Determine the (x, y) coordinate at the center of the cell enclosing the given text.  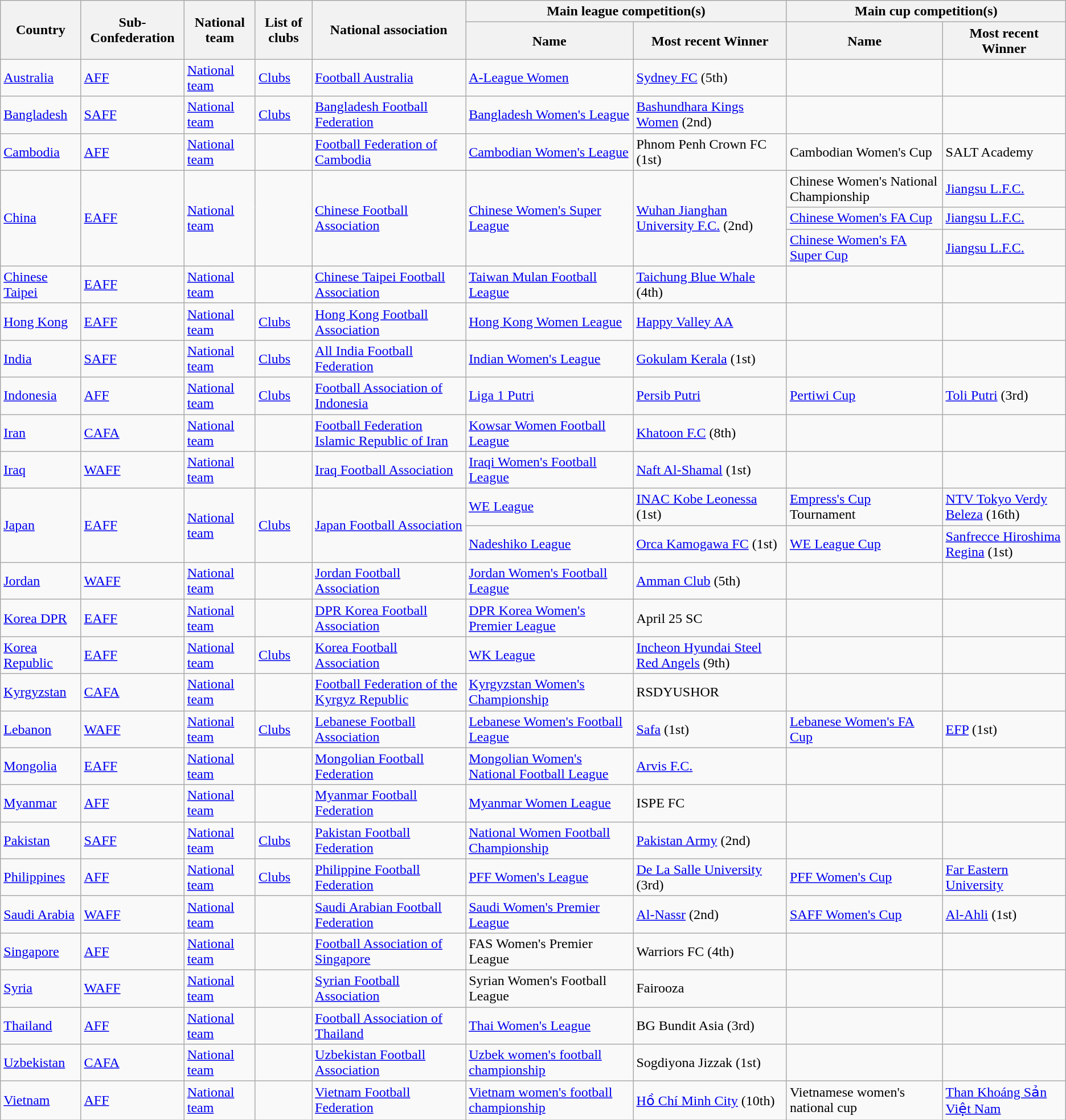
Jordan Football Association (389, 581)
National Women Football Championship (550, 840)
EFP (1st) (1004, 729)
Cambodian Women's League (550, 151)
Thai Women's League (550, 1025)
Kyrgyzstan (41, 692)
National association (389, 30)
Singapore (41, 951)
Japan Football Association (389, 526)
Bangladesh (41, 115)
Football Federation of Cambodia (389, 151)
Bashundhara Kings Women (2nd) (710, 115)
Mongolian Women's National Football League (550, 766)
Fairooza (710, 988)
Uzbek women's football championship (550, 1062)
Far Eastern University (1004, 877)
Sogdiyona Jizzak (1st) (710, 1062)
Lebanese Football Association (389, 729)
Iraq Football Association (389, 470)
India (41, 359)
Gokulam Kerala (1st) (710, 359)
Main cup competition(s) (926, 11)
Naft Al-Shamal (1st) (710, 470)
Warriors FC (4th) (710, 951)
Chinese Women's FA Cup (864, 218)
Cambodian Women's Cup (864, 151)
Football Federation Islamic Republic of Iran (389, 433)
Myanmar (41, 803)
Australia (41, 77)
INAC Kobe Leonessa (1st) (710, 507)
DPR Korea Football Association (389, 618)
Amman Club (5th) (710, 581)
Nadeshiko League (550, 544)
Korea DPR (41, 618)
Saudi Arabia (41, 914)
DPR Korea Women's Premier League (550, 618)
April 25 SC (710, 618)
Chinese Women's National Championship (864, 189)
Football Association of Thailand (389, 1025)
Arvis F.C. (710, 766)
Kowsar Women Football League (550, 433)
Syria (41, 988)
Uzbekistan (41, 1062)
Saudi Women's Premier League (550, 914)
Toli Putri (3rd) (1004, 395)
Liga 1 Putri (550, 395)
Chinese Football Association (389, 218)
Thailand (41, 1025)
Hong Kong Football Association (389, 321)
Pakistan Football Federation (389, 840)
SALT Academy (1004, 151)
Pertiwi Cup (864, 395)
De La Salle University (3rd) (710, 877)
Philippine Football Federation (389, 877)
Chinese Women's Super League (550, 218)
Main league competition(s) (626, 11)
Al-Ahli (1st) (1004, 914)
Incheon Hyundai Steel Red Angels (9th) (710, 655)
Jordan Women's Football League (550, 581)
Country (41, 30)
Wuhan Jianghan University F.C. (2nd) (710, 218)
Lebanon (41, 729)
Hong Kong (41, 321)
PFF Women's Cup (864, 877)
Vietnam Football Federation (389, 1101)
Hồ Chí Minh City (10th) (710, 1101)
Syrian Football Association (389, 988)
BG Bundit Asia (3rd) (710, 1025)
Jordan (41, 581)
Persib Putri (710, 395)
ISPE FC (710, 803)
Phnom Penh Crown FC (1st) (710, 151)
Football Federation of the Kyrgyz Republic (389, 692)
Taiwan Mulan Football League (550, 285)
Khatoon F.C (8th) (710, 433)
Empress's Cup Tournament (864, 507)
Chinese Taipei Football Association (389, 285)
Cambodia (41, 151)
Taichung Blue Whale (4th) (710, 285)
Myanmar Women League (550, 803)
Chinese Women's FA Super Cup (864, 247)
Myanmar Football Federation (389, 803)
Japan (41, 526)
Pakistan (41, 840)
Sanfrecce Hiroshima Regina (1st) (1004, 544)
Al-Nassr (2nd) (710, 914)
WE League (550, 507)
Pakistan Army (2nd) (710, 840)
SAFF Women's Cup (864, 914)
Bangladesh Football Federation (389, 115)
Chinese Taipei (41, 285)
All India Football Federation (389, 359)
Orca Kamogawa FC (1st) (710, 544)
Safa (1st) (710, 729)
Korea Republic (41, 655)
WE League Cup (864, 544)
Uzbekistan Football Association (389, 1062)
Iraqi Women's Football League (550, 470)
Lebanese Women's Football League (550, 729)
Vietnamese women's national cup (864, 1101)
A-League Women (550, 77)
Vietnam (41, 1101)
Mongolia (41, 766)
Indonesia (41, 395)
China (41, 218)
Football Association of Singapore (389, 951)
Sydney FC (5th) (710, 77)
Lebanese Women's FA Cup (864, 729)
Saudi Arabian Football Federation (389, 914)
Mongolian Football Federation (389, 766)
Kyrgyzstan Women's Championship (550, 692)
Vietnam women's football championship (550, 1101)
Syrian Women's Football League (550, 988)
RSDYUSHOR (710, 692)
Bangladesh Women's League (550, 115)
Sub-Confederation (132, 30)
Hong Kong Women League (550, 321)
Indian Women's League (550, 359)
Football Association of Indonesia (389, 395)
WK League (550, 655)
List of clubs (284, 30)
NTV Tokyo Verdy Beleza (16th) (1004, 507)
Than Khoáng Sản Việt Nam (1004, 1101)
FAS Women's Premier League (550, 951)
PFF Women's League (550, 877)
Philippines (41, 877)
Football Australia (389, 77)
Iraq (41, 470)
Iran (41, 433)
Korea Football Association (389, 655)
Happy Valley AA (710, 321)
